Determine the [X, Y] coordinate at the center of the cell enclosing the given text.  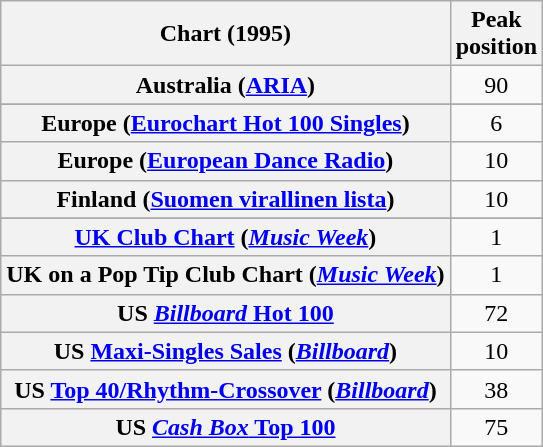
6 [496, 123]
UK on a Pop Tip Club Chart (Music Week) [226, 275]
Chart (1995) [226, 34]
75 [496, 427]
US Maxi-Singles Sales (Billboard) [226, 351]
90 [496, 85]
US Top 40/Rhythm-Crossover (Billboard) [226, 389]
US Cash Box Top 100 [226, 427]
Finland (Suomen virallinen lista) [226, 199]
Australia (ARIA) [226, 85]
Europe (European Dance Radio) [226, 161]
Peakposition [496, 34]
US Billboard Hot 100 [226, 313]
Europe (Eurochart Hot 100 Singles) [226, 123]
38 [496, 389]
72 [496, 313]
UK Club Chart (Music Week) [226, 237]
